Search for the cell housing the specified text and yield its [X, Y] center coordinate. 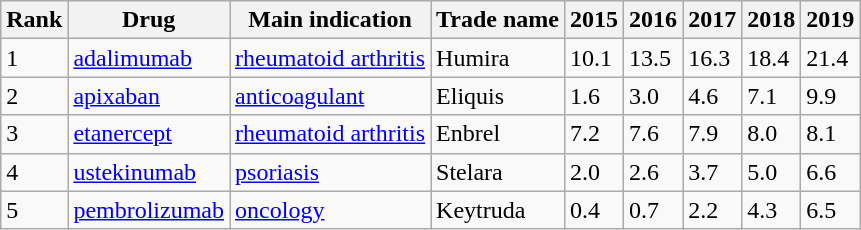
2.2 [712, 210]
3.0 [654, 96]
2016 [654, 20]
7.6 [654, 134]
Enbrel [498, 134]
9.9 [830, 96]
7.1 [772, 96]
Rank [34, 20]
8.0 [772, 134]
psoriasis [330, 172]
4.6 [712, 96]
10.1 [594, 58]
7.2 [594, 134]
Stelara [498, 172]
5.0 [772, 172]
3.7 [712, 172]
16.3 [712, 58]
0.4 [594, 210]
apixaban [149, 96]
21.4 [830, 58]
2018 [772, 20]
2015 [594, 20]
2017 [712, 20]
18.4 [772, 58]
Main indication [330, 20]
ustekinumab [149, 172]
Humira [498, 58]
Keytruda [498, 210]
8.1 [830, 134]
1.6 [594, 96]
2.6 [654, 172]
13.5 [654, 58]
Eliquis [498, 96]
Trade name [498, 20]
etanercept [149, 134]
pembrolizumab [149, 210]
1 [34, 58]
4 [34, 172]
2.0 [594, 172]
adalimumab [149, 58]
Drug [149, 20]
5 [34, 210]
2 [34, 96]
3 [34, 134]
7.9 [712, 134]
2019 [830, 20]
anticoagulant [330, 96]
4.3 [772, 210]
6.6 [830, 172]
0.7 [654, 210]
oncology [330, 210]
6.5 [830, 210]
